Extract the [x, y] coordinate from the center of the cell holding the provided text.  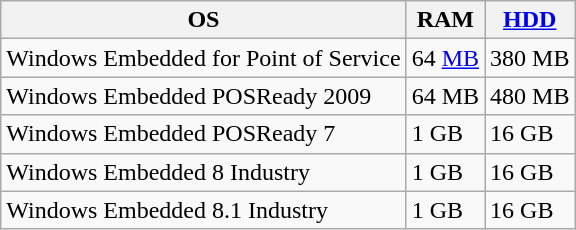
Windows Embedded POSReady 7 [204, 134]
480 MB [530, 96]
OS [204, 20]
Windows Embedded POSReady 2009 [204, 96]
RAM [445, 20]
Windows Embedded 8.1 Industry [204, 210]
380 MB [530, 58]
Windows Embedded for Point of Service [204, 58]
HDD [530, 20]
Windows Embedded 8 Industry [204, 172]
